Determine the [X, Y] coordinate at the center of the cell enclosing the given text.  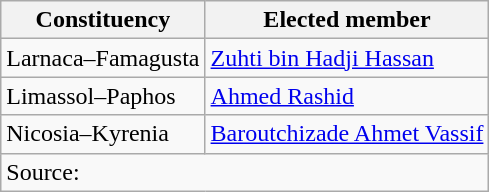
Elected member [347, 20]
Ahmed Rashid [347, 96]
Zuhti bin Hadji Hassan [347, 58]
Nicosia–Kyrenia [103, 134]
Baroutchizade Ahmet Vassif [347, 134]
Larnaca–Famagusta [103, 58]
Limassol–Paphos [103, 96]
Source: [245, 172]
Constituency [103, 20]
